Provide the (X, Y) coordinate of the cell's center where the given text is located.  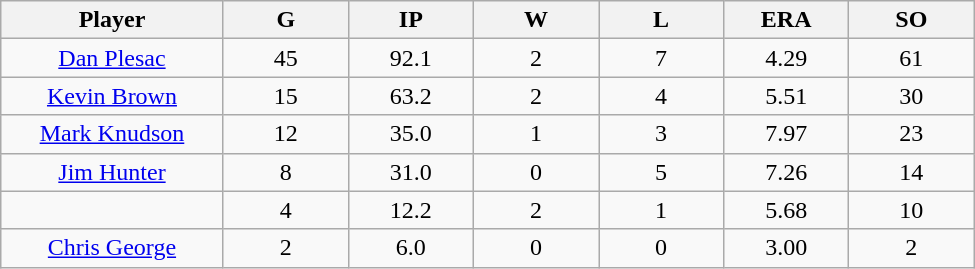
IP (410, 20)
8 (286, 172)
5.51 (786, 96)
5 (662, 172)
63.2 (410, 96)
Jim Hunter (112, 172)
3 (662, 134)
35.0 (410, 134)
12 (286, 134)
4.29 (786, 58)
Kevin Brown (112, 96)
6.0 (410, 248)
7 (662, 58)
31.0 (410, 172)
L (662, 20)
7.97 (786, 134)
ERA (786, 20)
23 (912, 134)
14 (912, 172)
G (286, 20)
Mark Knudson (112, 134)
3.00 (786, 248)
12.2 (410, 210)
Player (112, 20)
5.68 (786, 210)
92.1 (410, 58)
45 (286, 58)
W (536, 20)
10 (912, 210)
Chris George (112, 248)
15 (286, 96)
61 (912, 58)
SO (912, 20)
7.26 (786, 172)
30 (912, 96)
Dan Plesac (112, 58)
